For the text-containing cell, return its midpoint in [X, Y] coordinate format. 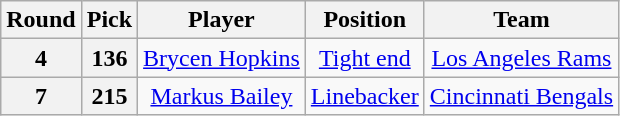
Brycen Hopkins [222, 58]
Markus Bailey [222, 96]
136 [109, 58]
Round [41, 20]
Tight end [364, 58]
4 [41, 58]
Pick [109, 20]
Linebacker [364, 96]
Cincinnati Bengals [521, 96]
215 [109, 96]
Position [364, 20]
Player [222, 20]
Los Angeles Rams [521, 58]
7 [41, 96]
Team [521, 20]
